Identify which cell holds the provided text, then report its (X, Y) central coordinate. 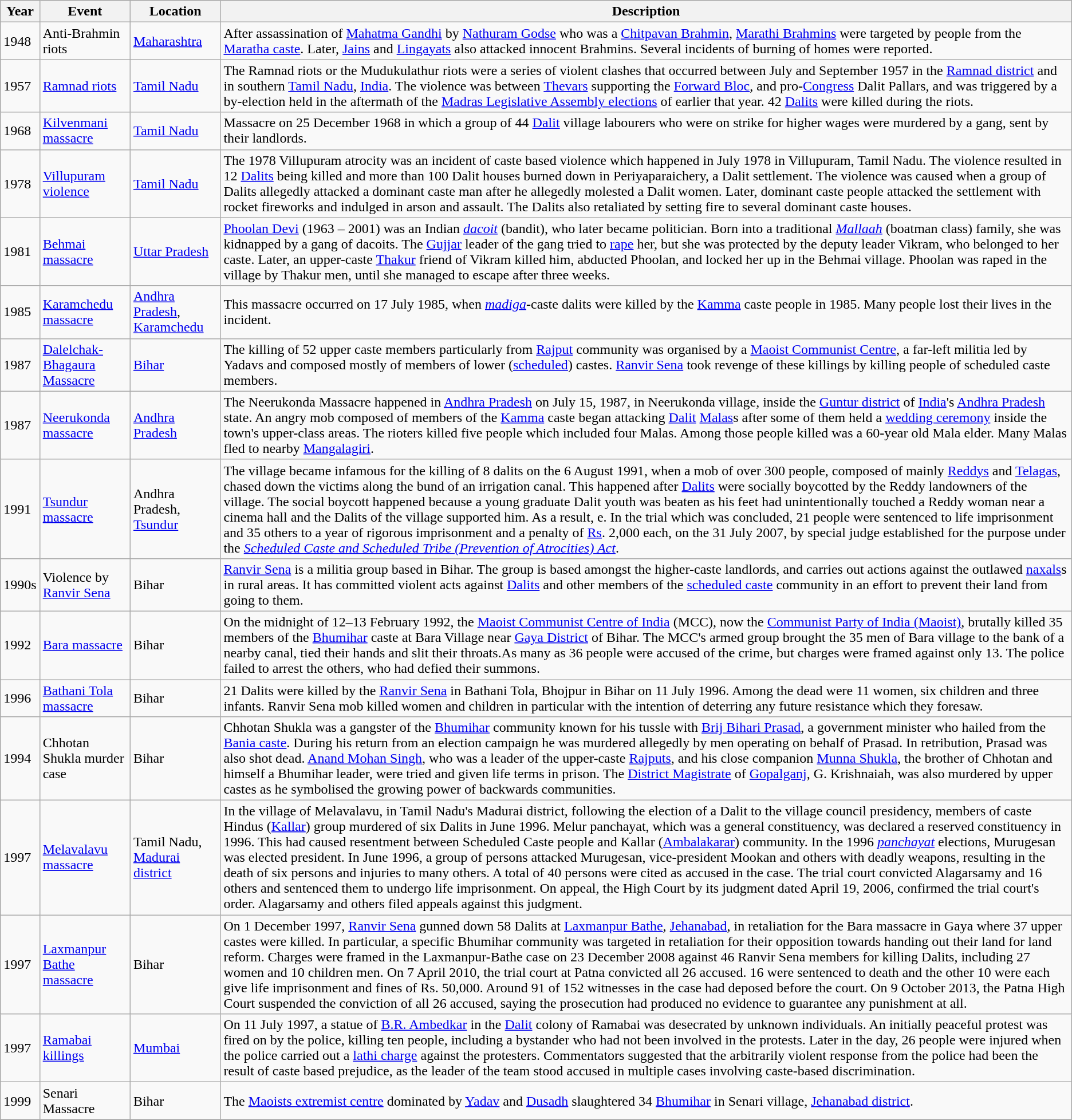
Ramabai killings (85, 1048)
Bathani Tola massacre (85, 697)
Andhra Pradesh, Tsundur (175, 508)
Villupuram violence (85, 183)
Laxmanpur Bathe massacre (85, 964)
Anti-Brahmin riots (85, 41)
Melavalavu massacre (85, 858)
Chhotan Shukla murder case (85, 759)
1985 (20, 312)
Mumbai (175, 1048)
Year (20, 11)
Description (646, 11)
Uttar Pradesh (175, 252)
Ramnad riots (85, 86)
Location (175, 11)
1948 (20, 41)
Andhra Pradesh, Karamchedu (175, 312)
Maharashtra (175, 41)
1994 (20, 759)
1991 (20, 508)
Tsundur massacre (85, 508)
Karamchedu massacre (85, 312)
Violence by Ranvir Sena (85, 585)
1968 (20, 131)
The Maoists extremist centre dominated by Yadav and Dusadh slaughtered 34 Bhumihar in Senari village, Jehanabad district. (646, 1101)
Behmai massacre (85, 252)
1992 (20, 645)
1978 (20, 183)
1996 (20, 697)
Senari Massacre (85, 1101)
1981 (20, 252)
Neerukonda massacre (85, 425)
Andhra Pradesh (175, 425)
Kilvenmani massacre (85, 131)
1999 (20, 1101)
Tamil Nadu, Madurai district (175, 858)
1990s (20, 585)
Dalelchak-Bhagaura Massacre (85, 365)
1957 (20, 86)
Bara massacre (85, 645)
Event (85, 11)
